Locate the cell with the specified text and output its (X, Y) center coordinate. 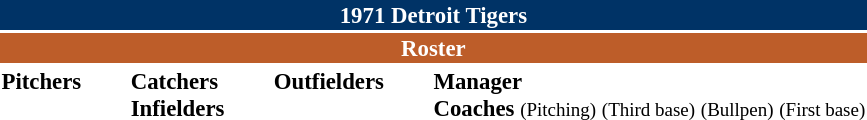
Roster (434, 48)
1971 Detroit Tigers (434, 15)
